Output the [X, Y] coordinate of the center of the cell containing the given text.  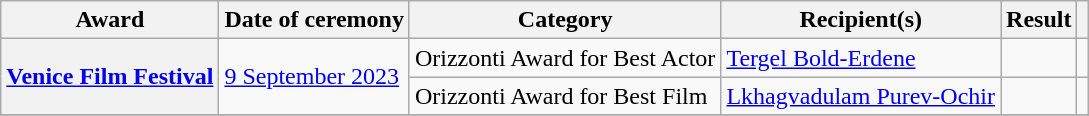
Award [110, 20]
9 September 2023 [314, 77]
Orizzonti Award for Best Actor [564, 58]
Venice Film Festival [110, 77]
Date of ceremony [314, 20]
Result [1039, 20]
Lkhagvadulam Purev-Ochir [861, 96]
Recipient(s) [861, 20]
Category [564, 20]
Orizzonti Award for Best Film [564, 96]
Tergel Bold-Erdene [861, 58]
